Extract the [X, Y] coordinate from the center of the cell holding the provided text.  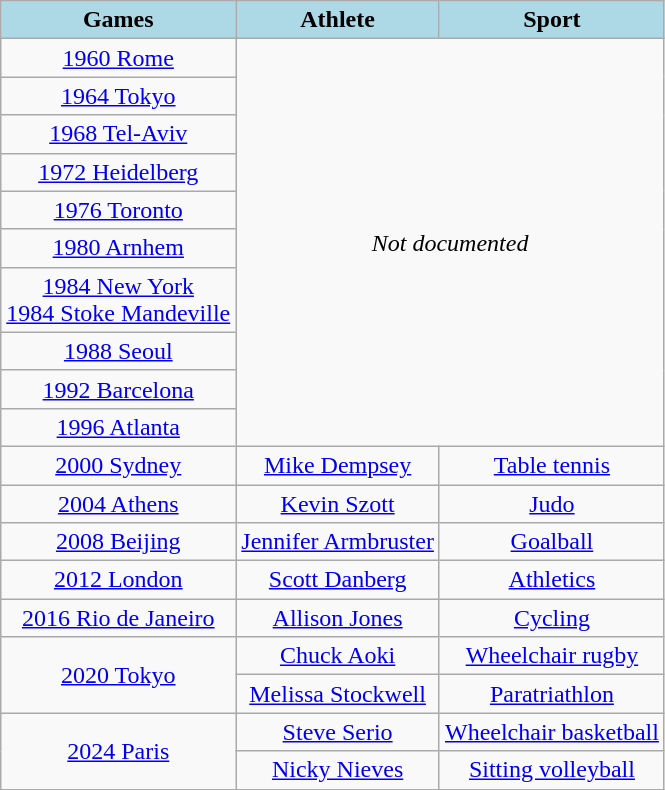
1980 Arnhem [118, 248]
1964 Tokyo [118, 96]
Nicky Nieves [338, 770]
2008 Beijing [118, 542]
1976 Toronto [118, 210]
Scott Danberg [338, 580]
1988 Seoul [118, 351]
2024 Paris [118, 751]
Table tennis [552, 465]
Allison Jones [338, 618]
1968 Tel-Aviv [118, 134]
Goalball [552, 542]
Wheelchair basketball [552, 732]
1972 Heidelberg [118, 172]
2004 Athens [118, 503]
1996 Atlanta [118, 427]
Melissa Stockwell [338, 694]
Kevin Szott [338, 503]
Not documented [450, 243]
Steve Serio [338, 732]
Sport [552, 20]
Cycling [552, 618]
Athletics [552, 580]
2016 Rio de Janeiro [118, 618]
Jennifer Armbruster [338, 542]
1960 Rome [118, 58]
Paratriathlon [552, 694]
Chuck Aoki [338, 656]
Judo [552, 503]
Sitting volleyball [552, 770]
Games [118, 20]
2012 London [118, 580]
Athlete [338, 20]
2020 Tokyo [118, 675]
Mike Dempsey [338, 465]
2000 Sydney [118, 465]
Wheelchair rugby [552, 656]
1984 New York 1984 Stoke Mandeville [118, 300]
1992 Barcelona [118, 389]
